Extract the (X, Y) coordinate from the center of the cell holding the provided text.  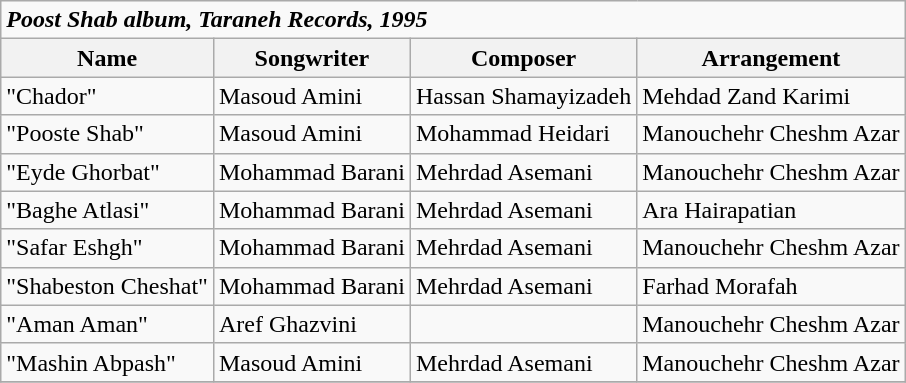
"Shabeston Cheshat" (108, 286)
Ara Hairapatian (771, 210)
"Eyde Ghorbat" (108, 172)
"Baghe Atlasi" (108, 210)
"Safar Eshgh" (108, 248)
"Mashin Abpash" (108, 362)
Mohammad Heidari (523, 134)
Composer (523, 58)
Farhad Morafah (771, 286)
Poost Shab album, Taraneh Records, 1995 (453, 20)
"Pooste Shab" (108, 134)
Songwriter (312, 58)
Name (108, 58)
"Chador" (108, 96)
"Aman Aman" (108, 324)
Mehdad Zand Karimi (771, 96)
Arrangement (771, 58)
Hassan Shamayizadeh (523, 96)
Aref Ghazvini (312, 324)
